Scan for the cell matching the given text and deliver its [X, Y] coordinate at center. 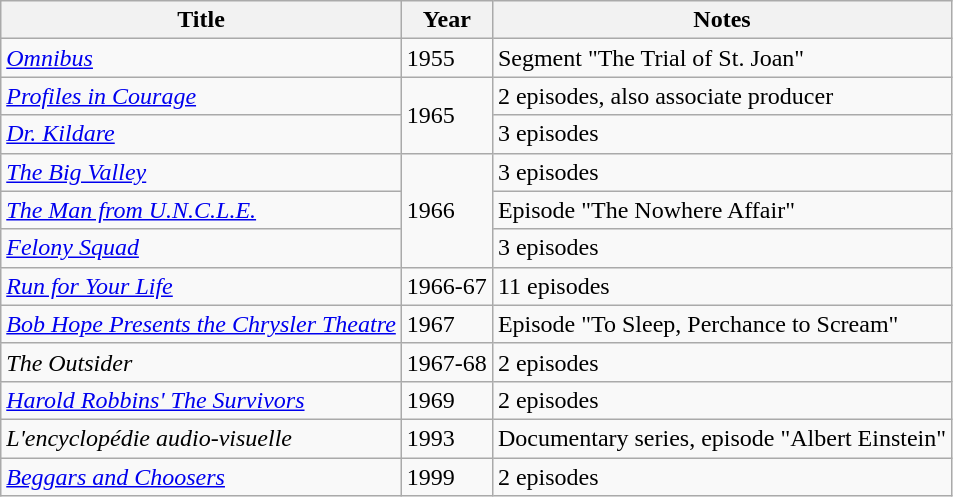
Harold Robbins' The Survivors [202, 400]
Episode "The Nowhere Affair" [722, 210]
Felony Squad [202, 248]
Beggars and Choosers [202, 477]
Title [202, 20]
1967-68 [446, 362]
Segment "The Trial of St. Joan" [722, 58]
1969 [446, 400]
1999 [446, 477]
Dr. Kildare [202, 134]
Year [446, 20]
1955 [446, 58]
The Big Valley [202, 172]
2 episodes, also associate producer [722, 96]
1966-67 [446, 286]
1966 [446, 210]
Documentary series, episode "Albert Einstein" [722, 438]
L'encyclopédie audio-visuelle [202, 438]
Episode "To Sleep, Perchance to Scream" [722, 324]
Run for Your Life [202, 286]
Bob Hope Presents the Chrysler Theatre [202, 324]
Omnibus [202, 58]
The Man from U.N.C.L.E. [202, 210]
The Outsider [202, 362]
Profiles in Courage [202, 96]
11 episodes [722, 286]
1965 [446, 115]
Notes [722, 20]
1993 [446, 438]
1967 [446, 324]
